Find where the given text appears and provide that cell's center as [x, y] coordinate. 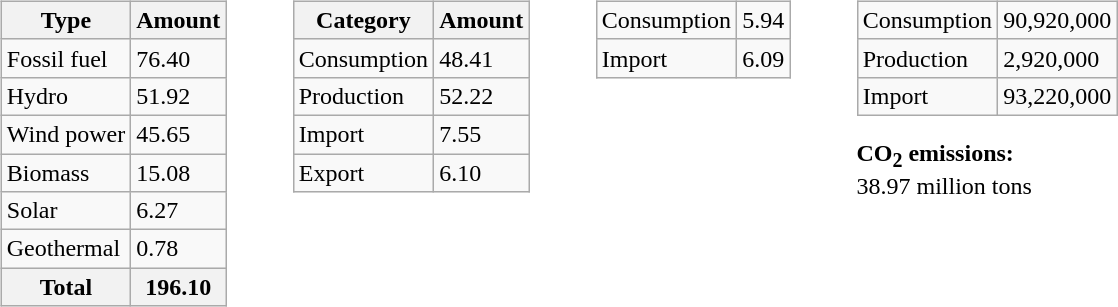
6.09 [764, 58]
76.40 [178, 58]
Fossil fuel [66, 58]
7.55 [482, 134]
2,920,000 [1058, 58]
48.41 [482, 58]
15.08 [178, 173]
Solar [66, 211]
Category [363, 20]
52.22 [482, 96]
90,920,000 [1058, 20]
Wind power [66, 134]
6.27 [178, 211]
45.65 [178, 134]
Total [66, 287]
5.94 [764, 20]
Export [363, 173]
Type [66, 20]
Biomass [66, 173]
0.78 [178, 249]
93,220,000 [1058, 96]
6.10 [482, 173]
Geothermal [66, 249]
Hydro [66, 96]
51.92 [178, 96]
196.10 [178, 287]
